For the text-containing cell, return its midpoint in (x, y) coordinate format. 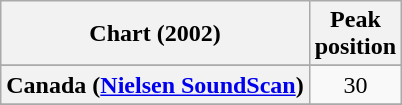
Canada (Nielsen SoundScan) (155, 85)
Peakposition (355, 34)
Chart (2002) (155, 34)
30 (355, 85)
